Determine the [x, y] coordinate at the center of the cell enclosing the given text.  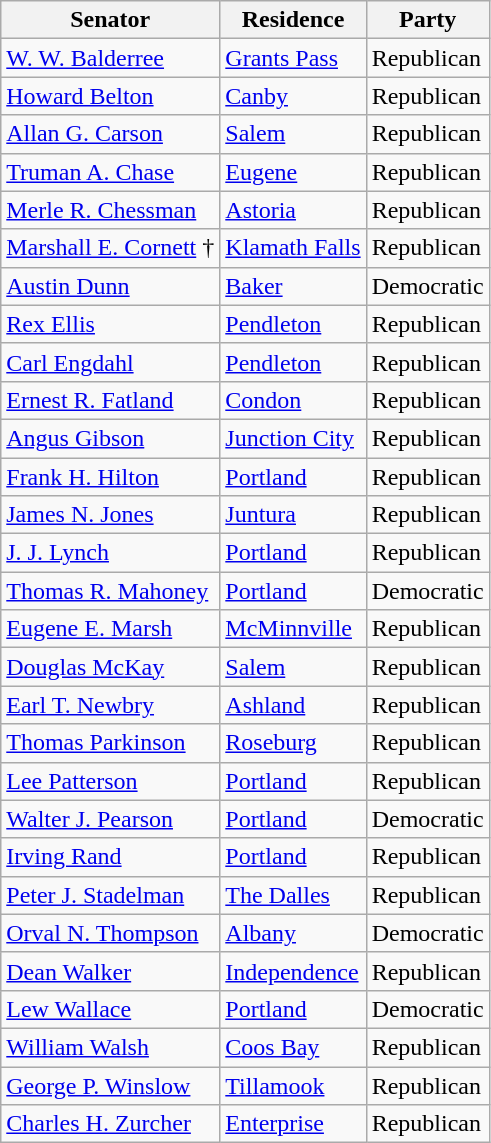
Howard Belton [110, 96]
Walter J. Pearson [110, 819]
James N. Jones [110, 515]
Peter J. Stadelman [110, 895]
Albany [293, 933]
The Dalles [293, 895]
Rex Ellis [110, 324]
Thomas R. Mahoney [110, 591]
Senator [110, 20]
Astoria [293, 210]
W. W. Balderree [110, 58]
Residence [293, 20]
Junction City [293, 438]
Lew Wallace [110, 1009]
Lee Patterson [110, 781]
Independence [293, 971]
Condon [293, 400]
William Walsh [110, 1047]
Tillamook [293, 1085]
Angus Gibson [110, 438]
Carl Engdahl [110, 362]
Roseburg [293, 743]
Party [428, 20]
Austin Dunn [110, 286]
Truman A. Chase [110, 172]
Earl T. Newbry [110, 705]
Eugene E. Marsh [110, 629]
Irving Rand [110, 857]
Orval N. Thompson [110, 933]
Merle R. Chessman [110, 210]
Klamath Falls [293, 248]
Charles H. Zurcher [110, 1124]
Thomas Parkinson [110, 743]
Enterprise [293, 1124]
Juntura [293, 515]
Baker [293, 286]
Frank H. Hilton [110, 477]
Canby [293, 96]
Marshall E. Cornett † [110, 248]
McMinnville [293, 629]
Eugene [293, 172]
Dean Walker [110, 971]
George P. Winslow [110, 1085]
Coos Bay [293, 1047]
Ashland [293, 705]
J. J. Lynch [110, 553]
Douglas McKay [110, 667]
Allan G. Carson [110, 134]
Ernest R. Fatland [110, 400]
Grants Pass [293, 58]
